Output the [x, y] coordinate of the center of the cell containing the given text.  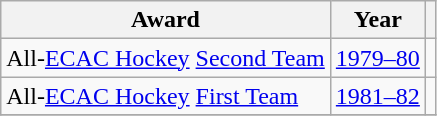
All-ECAC Hockey Second Team [166, 58]
1981–82 [378, 96]
All-ECAC Hockey First Team [166, 96]
1979–80 [378, 58]
Year [378, 20]
Award [166, 20]
